Provide the (x, y) coordinate of the cell's center where the given text is located.  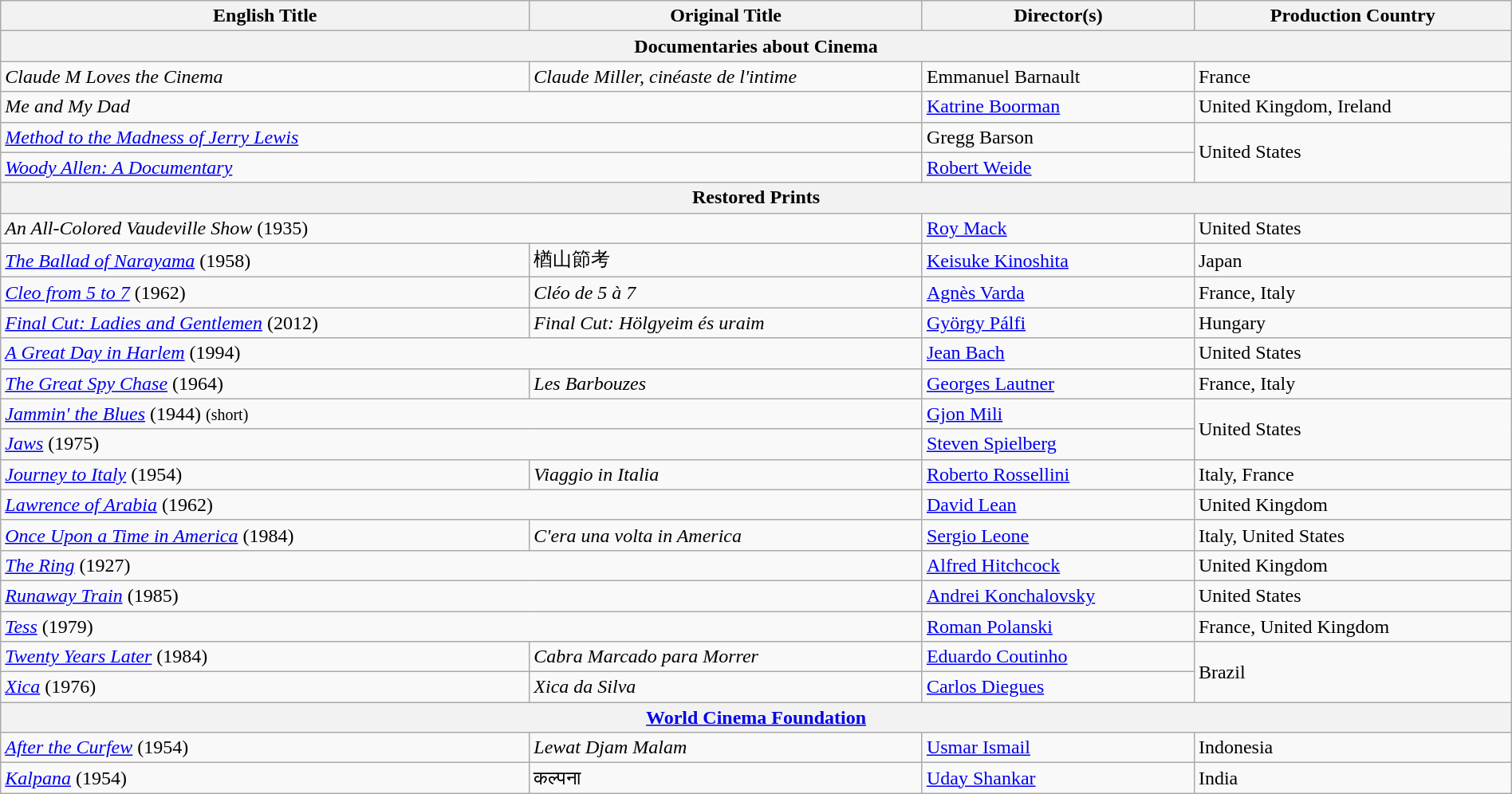
Final Cut: Ladies and Gentlemen (2012) (265, 323)
Brazil (1353, 672)
Jammin' the Blues (1944) (short) (462, 414)
Runaway Train (1985) (462, 595)
Italy, United States (1353, 535)
Twenty Years Later (1984) (265, 657)
楢山節考 (726, 260)
Katrine Boorman (1057, 107)
Jean Bach (1057, 353)
Gregg Barson (1057, 137)
Georges Lautner (1057, 383)
Xica da Silva (726, 687)
The Ring (1927) (462, 565)
Andrei Konchalovsky (1057, 595)
World Cinema Foundation (756, 717)
Final Cut: Hölgyeim és uraim (726, 323)
C'era una volta in America (726, 535)
Roberto Rossellini (1057, 474)
Steven Spielberg (1057, 444)
Xica (1976) (265, 687)
A Great Day in Harlem (1994) (462, 353)
Me and My Dad (462, 107)
Japan (1353, 260)
Usmar Ismail (1057, 748)
Uday Shankar (1057, 778)
Agnès Varda (1057, 293)
Restored Prints (756, 198)
Carlos Diegues (1057, 687)
Kalpana (1954) (265, 778)
Eduardo Coutinho (1057, 657)
Alfred Hitchcock (1057, 565)
Once Upon a Time in America (1984) (265, 535)
Les Barbouzes (726, 383)
Original Title (726, 16)
David Lean (1057, 505)
Production Country (1353, 16)
Sergio Leone (1057, 535)
English Title (265, 16)
An All-Colored Vaudeville Show (1935) (462, 228)
Emmanuel Barnault (1057, 77)
Lewat Djam Malam (726, 748)
Tess (1979) (462, 626)
Jaws (1975) (462, 444)
France (1353, 77)
Cleo from 5 to 7 (1962) (265, 293)
France, United Kingdom (1353, 626)
Gjon Mili (1057, 414)
Cabra Marcado para Morrer (726, 657)
India (1353, 778)
Journey to Italy (1954) (265, 474)
Claude Miller, cinéaste de l'intime (726, 77)
György Pálfi (1057, 323)
Lawrence of Arabia (1962) (462, 505)
Viaggio in Italia (726, 474)
Claude M Loves the Cinema (265, 77)
Director(s) (1057, 16)
Keisuke Kinoshita (1057, 260)
The Great Spy Chase (1964) (265, 383)
Roman Polanski (1057, 626)
Documentaries about Cinema (756, 46)
Method to the Madness of Jerry Lewis (462, 137)
Roy Mack (1057, 228)
After the Curfew (1954) (265, 748)
Cléo de 5 à 7 (726, 293)
Italy, France (1353, 474)
Indonesia (1353, 748)
Robert Weide (1057, 167)
United Kingdom, Ireland (1353, 107)
Hungary (1353, 323)
कल्पना (726, 778)
The Ballad of Narayama (1958) (265, 260)
Woody Allen: A Documentary (462, 167)
